Output the (x, y) coordinate of the center of the cell containing the given text.  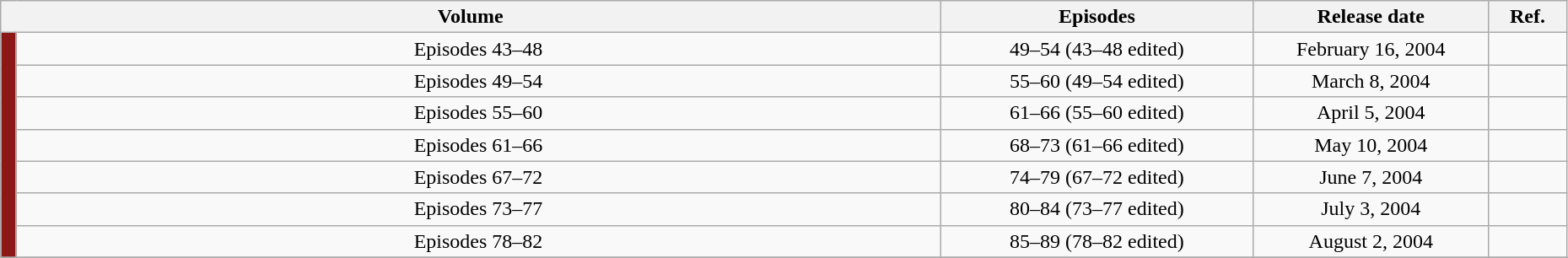
August 2, 2004 (1371, 241)
Episodes 78–82 (477, 241)
February 16, 2004 (1371, 49)
Episodes (1097, 17)
85–89 (78–82 edited) (1097, 241)
Episodes 43–48 (477, 49)
May 10, 2004 (1371, 145)
61–66 (55–60 edited) (1097, 113)
Episodes 61–66 (477, 145)
55–60 (49–54 edited) (1097, 81)
Release date (1371, 17)
74–79 (67–72 edited) (1097, 177)
Ref. (1528, 17)
Volume (471, 17)
March 8, 2004 (1371, 81)
June 7, 2004 (1371, 177)
Episodes 67–72 (477, 177)
April 5, 2004 (1371, 113)
49–54 (43–48 edited) (1097, 49)
July 3, 2004 (1371, 209)
Episodes 49–54 (477, 81)
Episodes 73–77 (477, 209)
68–73 (61–66 edited) (1097, 145)
80–84 (73–77 edited) (1097, 209)
Episodes 55–60 (477, 113)
